Locate the cell with the specified text and output its [x, y] center coordinate. 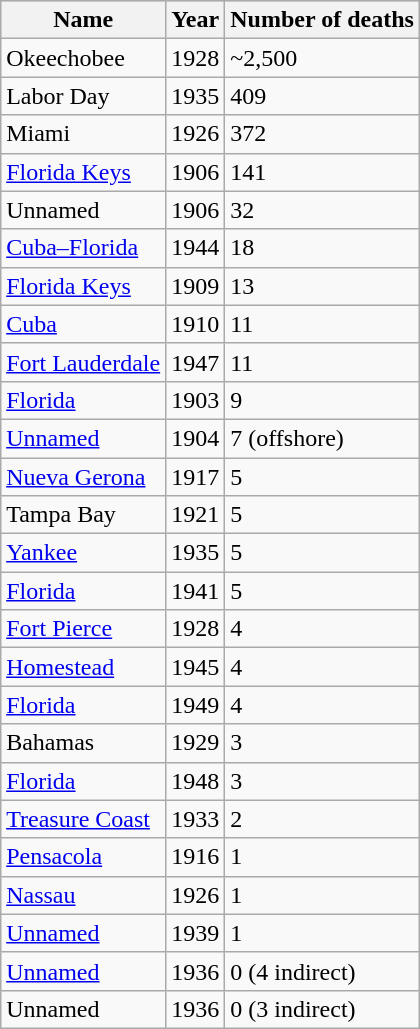
Nueva Gerona [84, 477]
1945 [196, 667]
1909 [196, 286]
Yankee [84, 553]
372 [322, 134]
Cuba [84, 324]
1921 [196, 515]
1949 [196, 705]
1916 [196, 857]
13 [322, 286]
Tampa Bay [84, 515]
1929 [196, 743]
1944 [196, 248]
1948 [196, 781]
~2,500 [322, 58]
Year [196, 20]
1941 [196, 591]
2 [322, 819]
1933 [196, 819]
Okeechobee [84, 58]
Labor Day [84, 96]
0 (3 indirect) [322, 1009]
32 [322, 210]
18 [322, 248]
409 [322, 96]
Cuba–Florida [84, 248]
1939 [196, 933]
1947 [196, 362]
9 [322, 400]
7 (offshore) [322, 438]
1903 [196, 400]
Fort Pierce [84, 629]
Number of deaths [322, 20]
Treasure Coast [84, 819]
Pensacola [84, 857]
Homestead [84, 667]
Fort Lauderdale [84, 362]
Nassau [84, 895]
Bahamas [84, 743]
1917 [196, 477]
141 [322, 172]
1910 [196, 324]
1904 [196, 438]
Miami [84, 134]
Name [84, 20]
0 (4 indirect) [322, 971]
